Return the (X, Y) coordinate for the center point of the cell that contains the specified text.  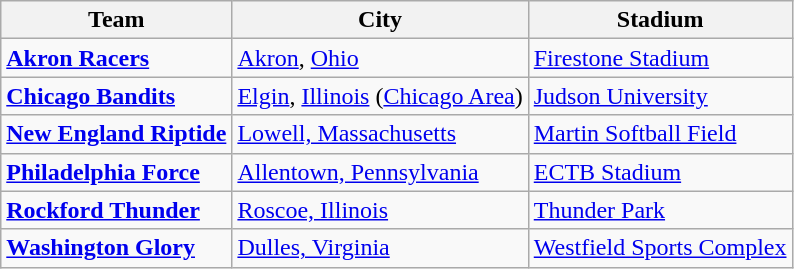
Martin Softball Field (660, 134)
Chicago Bandits (116, 96)
Rockford Thunder (116, 210)
Akron Racers (116, 58)
City (380, 20)
ECTB Stadium (660, 172)
Dulles, Virginia (380, 248)
Akron, Ohio (380, 58)
Westfield Sports Complex (660, 248)
Judson University (660, 96)
New England Riptide (116, 134)
Team (116, 20)
Elgin, Illinois (Chicago Area) (380, 96)
Firestone Stadium (660, 58)
Lowell, Massachusetts (380, 134)
Washington Glory (116, 248)
Roscoe, Illinois (380, 210)
Stadium (660, 20)
Thunder Park (660, 210)
Philadelphia Force (116, 172)
Allentown, Pennsylvania (380, 172)
